Capture the cell that displays the provided text and extract its [x, y] central coordinate. 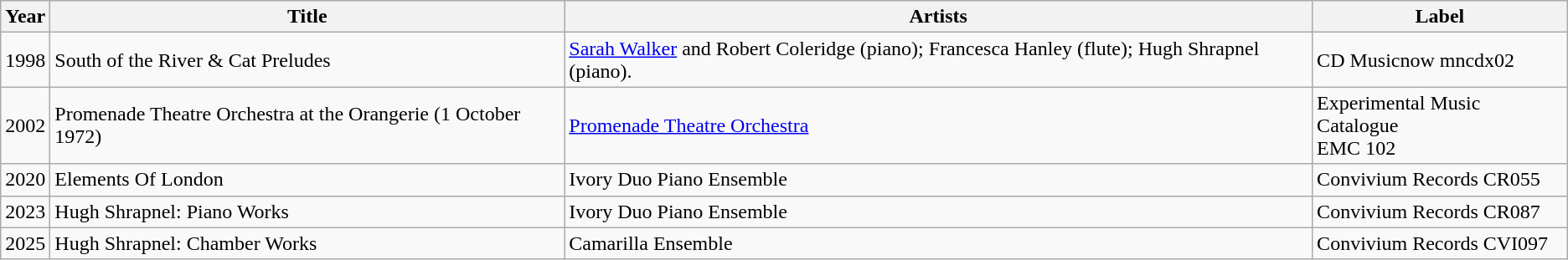
2002 [25, 125]
Hugh Shrapnel: Chamber Works [307, 243]
Promenade Theatre Orchestra [938, 125]
South of the River & Cat Preludes [307, 60]
Label [1441, 17]
Promenade Theatre Orchestra at the Orangerie (1 October 1972) [307, 125]
Experimental Music CatalogueEMC 102 [1441, 125]
2020 [25, 180]
2025 [25, 243]
Convivium Records CR087 [1441, 212]
Year [25, 17]
Camarilla Ensemble [938, 243]
Artists [938, 17]
Sarah Walker and Robert Coleridge (piano); Francesca Hanley (flute); Hugh Shrapnel (piano). [938, 60]
2023 [25, 212]
Title [307, 17]
Convivium Records CR055 [1441, 180]
1998 [25, 60]
Hugh Shrapnel: Piano Works [307, 212]
CD Musicnow mncdx02 [1441, 60]
Convivium Records CVI097 [1441, 243]
Elements Of London [307, 180]
